Scan for the cell matching the given text and deliver its (X, Y) coordinate at center. 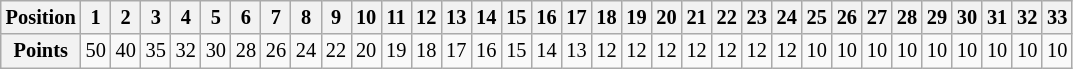
6 (246, 17)
3 (156, 17)
7 (276, 17)
4 (186, 17)
33 (1057, 17)
Points (41, 51)
27 (877, 17)
Position (41, 17)
25 (817, 17)
8 (306, 17)
23 (757, 17)
31 (997, 17)
9 (336, 17)
11 (396, 17)
1 (96, 17)
21 (697, 17)
5 (216, 17)
35 (156, 51)
2 (126, 17)
40 (126, 51)
29 (937, 17)
50 (96, 51)
